Capture the cell that displays the provided text and extract its [X, Y] central coordinate. 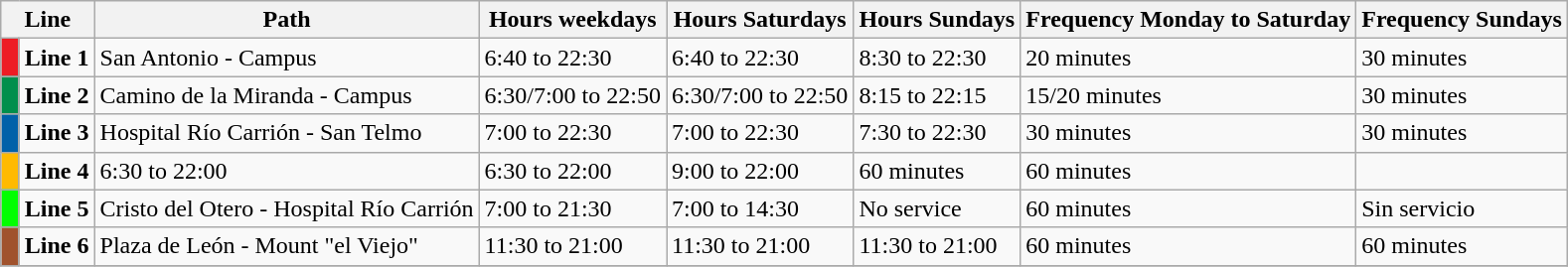
Line 6 [57, 246]
7:30 to 22:30 [937, 133]
Hours Sundays [937, 20]
Sin servicio [1463, 208]
Camino de la Miranda - Campus [286, 95]
Frequency Monday to Saturday [1188, 20]
Line 1 [57, 58]
Line [48, 20]
Line 5 [57, 208]
8:30 to 22:30 [937, 58]
15/20 minutes [1188, 95]
Hours Saturdays [759, 20]
Hours weekdays [572, 20]
Line 4 [57, 171]
Hospital Río Carrión - San Telmo [286, 133]
Path [286, 20]
San Antonio - Campus [286, 58]
No service [937, 208]
Line 3 [57, 133]
Plaza de León - Mount "el Viejo" [286, 246]
20 minutes [1188, 58]
8:15 to 22:15 [937, 95]
Frequency Sundays [1463, 20]
Cristo del Otero - Hospital Río Carrión [286, 208]
7:00 to 14:30 [759, 208]
7:00 to 21:30 [572, 208]
9:00 to 22:00 [759, 171]
Line 2 [57, 95]
